Identify which cell holds the provided text, then report its (x, y) central coordinate. 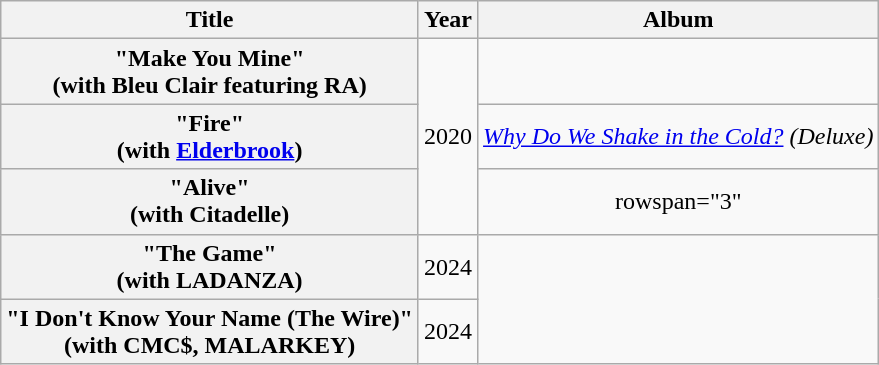
rowspan="3" (678, 202)
Album (678, 20)
"Alive" (with Citadelle) (210, 202)
Why Do We Shake in the Cold? (Deluxe) (678, 136)
"Fire" (with Elderbrook) (210, 136)
Title (210, 20)
2020 (448, 136)
"Make You Mine" (with Bleu Clair featuring RA) (210, 72)
Year (448, 20)
"The Game" (with LADANZA) (210, 266)
"I Don't Know Your Name (The Wire)" (with CMC$, MALARKEY) (210, 332)
